Return (x, y) of the center of cell containing provided text 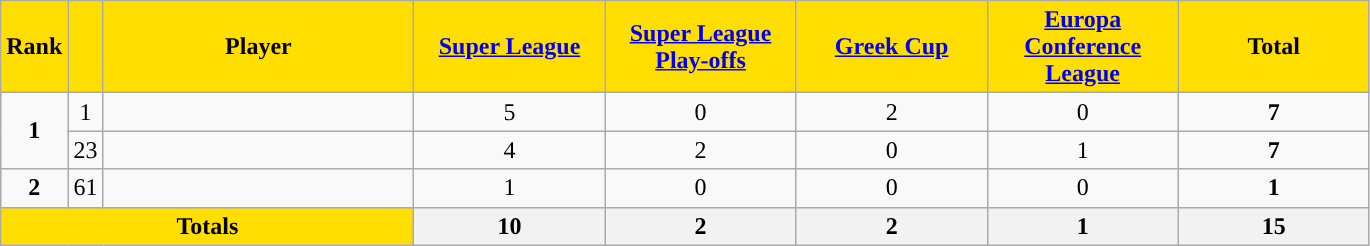
10 (510, 226)
15 (1274, 226)
23 (86, 150)
Super League (510, 47)
4 (510, 150)
5 (510, 112)
61 (86, 188)
Europa Conference League (1082, 47)
Super League Play-offs (700, 47)
Greek Cup (892, 47)
Total (1274, 47)
Totals (208, 226)
Rank (34, 47)
Player (258, 47)
